Identify which cell holds the provided text, then report its (x, y) central coordinate. 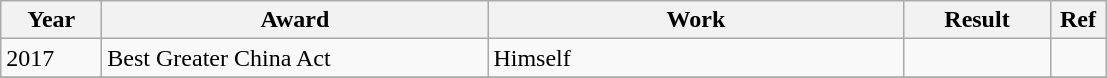
2017 (52, 58)
Award (295, 20)
Best Greater China Act (295, 58)
Work (696, 20)
Himself (696, 58)
Ref (1078, 20)
Year (52, 20)
Result (977, 20)
